Determine the [x, y] coordinate at the center of the cell enclosing the given text.  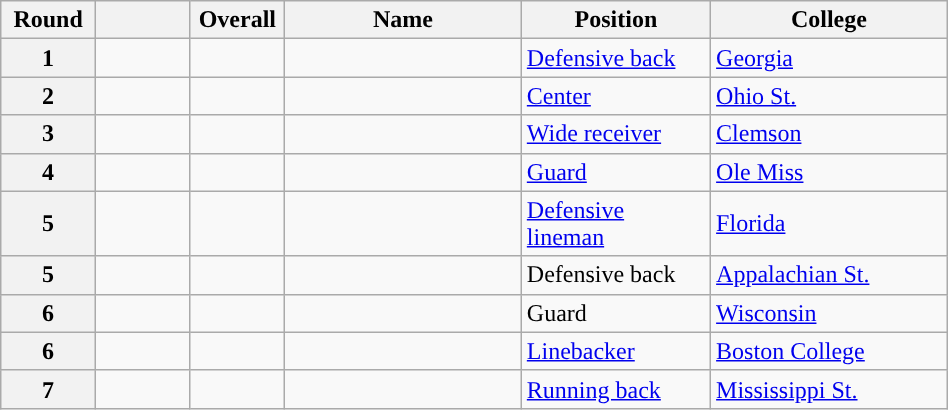
Overall [238, 20]
3 [48, 134]
Ohio St. [830, 96]
College [830, 20]
7 [48, 389]
Boston College [830, 351]
Florida [830, 224]
Ole Miss [830, 172]
Position [616, 20]
Mississippi St. [830, 389]
Round [48, 20]
Defensive lineman [616, 224]
Clemson [830, 134]
4 [48, 172]
Appalachian St. [830, 275]
1 [48, 58]
Wide receiver [616, 134]
Wisconsin [830, 313]
Georgia [830, 58]
Center [616, 96]
Running back [616, 389]
2 [48, 96]
Name [404, 20]
Linebacker [616, 351]
